Provide the (x, y) coordinate of the cell's center where the given text is located.  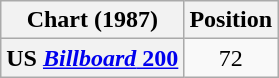
Chart (1987) (92, 20)
US Billboard 200 (92, 58)
Position (231, 20)
72 (231, 58)
